Return (X, Y) of the center of cell containing provided text 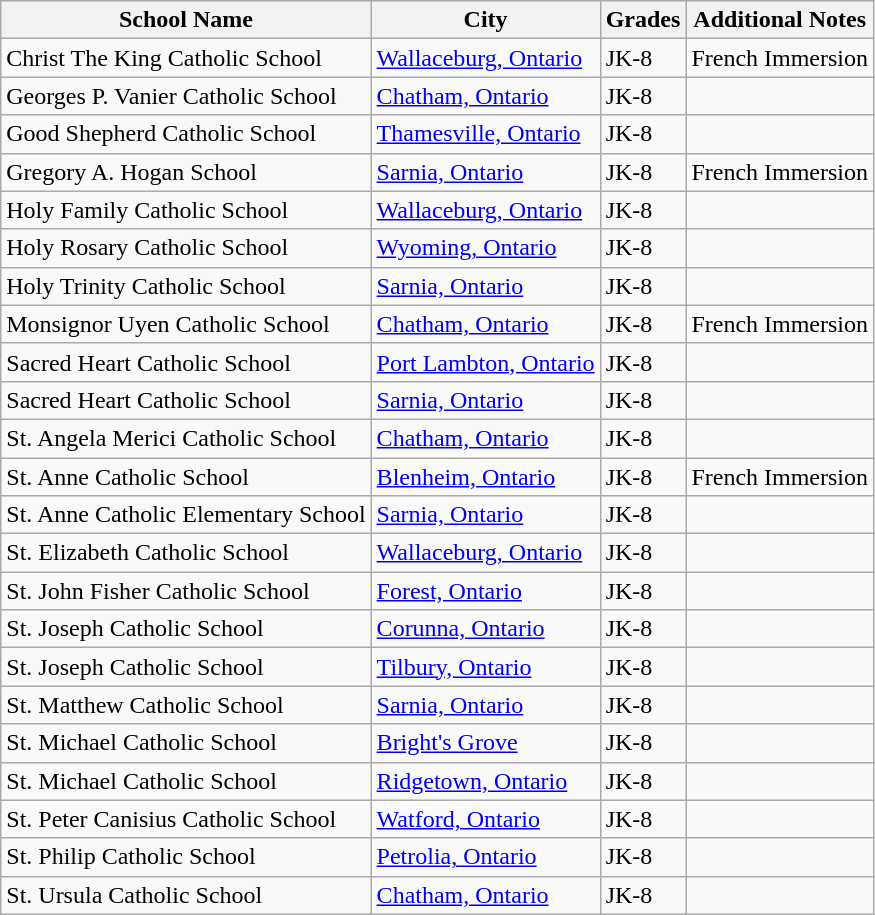
Holy Trinity Catholic School (186, 286)
Ridgetown, Ontario (486, 781)
Christ The King Catholic School (186, 58)
Corunna, Ontario (486, 629)
St. Matthew Catholic School (186, 705)
Forest, Ontario (486, 591)
Port Lambton, Ontario (486, 362)
St. Anne Catholic Elementary School (186, 515)
St. Ursula Catholic School (186, 895)
Holy Family Catholic School (186, 210)
St. Angela Merici Catholic School (186, 438)
St. Philip Catholic School (186, 857)
Bright's Grove (486, 743)
St. Anne Catholic School (186, 477)
School Name (186, 20)
Tilbury, Ontario (486, 667)
Blenheim, Ontario (486, 477)
Petrolia, Ontario (486, 857)
St. John Fisher Catholic School (186, 591)
Georges P. Vanier Catholic School (186, 96)
Grades (643, 20)
St. Peter Canisius Catholic School (186, 819)
City (486, 20)
Watford, Ontario (486, 819)
Wyoming, Ontario (486, 248)
Good Shepherd Catholic School (186, 134)
St. Elizabeth Catholic School (186, 553)
Monsignor Uyen Catholic School (186, 324)
Additional Notes (780, 20)
Gregory A. Hogan School (186, 172)
Holy Rosary Catholic School (186, 248)
Thamesville, Ontario (486, 134)
